Determine the [x, y] coordinate at the center of the cell enclosing the given text.  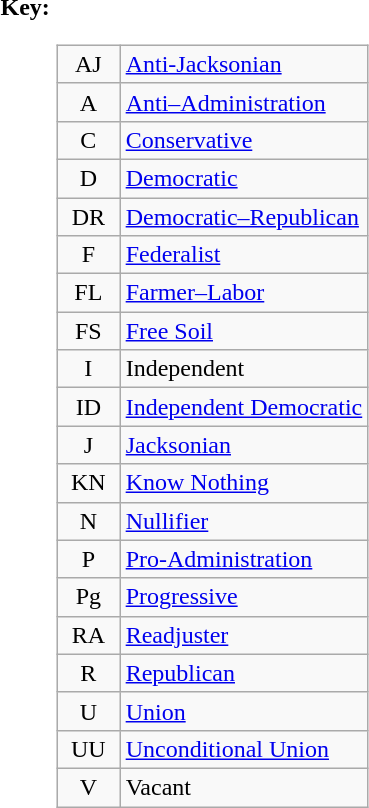
UU [89, 749]
Unconditional Union [244, 749]
Vacant [244, 787]
R [89, 673]
Anti–Administration [244, 102]
Union [244, 711]
FS [89, 331]
Democratic–Republican [244, 217]
KN [89, 483]
Republican [244, 673]
Independent Democratic [244, 407]
C [89, 140]
Independent [244, 369]
Farmer–Labor [244, 293]
Conservative [244, 140]
Pg [89, 597]
D [89, 178]
P [89, 559]
Pro-Administration [244, 559]
DR [89, 217]
AJ [89, 64]
ID [89, 407]
Federalist [244, 255]
U [89, 711]
FL [89, 293]
V [89, 787]
Anti-Jacksonian [244, 64]
F [89, 255]
J [89, 445]
Know Nothing [244, 483]
Nullifier [244, 521]
Free Soil [244, 331]
RA [89, 635]
Readjuster [244, 635]
Jacksonian [244, 445]
Democratic [244, 178]
I [89, 369]
N [89, 521]
Progressive [244, 597]
A [89, 102]
